Capture the cell that displays the provided text and extract its (X, Y) central coordinate. 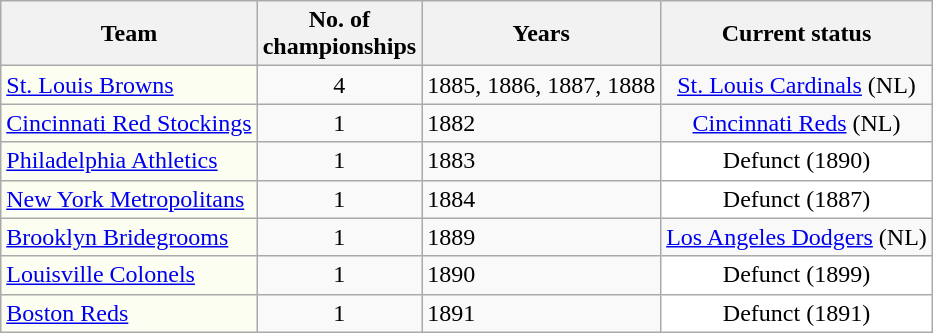
1890 (542, 275)
Boston Reds (129, 313)
Cincinnati Red Stockings (129, 123)
Defunct (1890) (797, 161)
Louisville Colonels (129, 275)
Brooklyn Bridegrooms (129, 237)
1884 (542, 199)
Current status (797, 34)
No. of championships (339, 34)
1889 (542, 237)
New York Metropolitans (129, 199)
Team (129, 34)
St. Louis Browns (129, 85)
Defunct (1899) (797, 275)
Philadelphia Athletics (129, 161)
Defunct (1891) (797, 313)
St. Louis Cardinals (NL) (797, 85)
Defunct (1887) (797, 199)
4 (339, 85)
1891 (542, 313)
Cincinnati Reds (NL) (797, 123)
1883 (542, 161)
Years (542, 34)
1882 (542, 123)
Los Angeles Dodgers (NL) (797, 237)
1885, 1886, 1887, 1888 (542, 85)
